Pinpoint the cell where the given text exists, returning its [X, Y] midpoint coordinate. 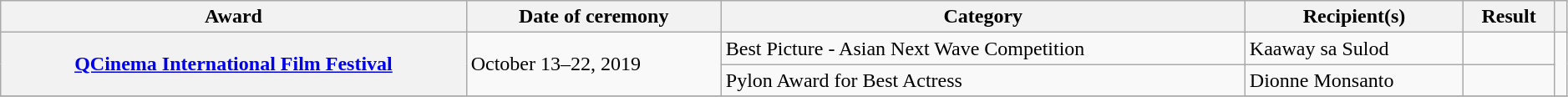
Award [234, 17]
Pylon Award for Best Actress [982, 80]
QCinema International Film Festival [234, 64]
Recipient(s) [1353, 17]
October 13–22, 2019 [593, 64]
Kaaway sa Sulod [1353, 48]
Best Picture - Asian Next Wave Competition [982, 48]
Category [982, 17]
Date of ceremony [593, 17]
Result [1509, 17]
Dionne Monsanto [1353, 80]
